Capture the cell that displays the provided text and extract its [x, y] central coordinate. 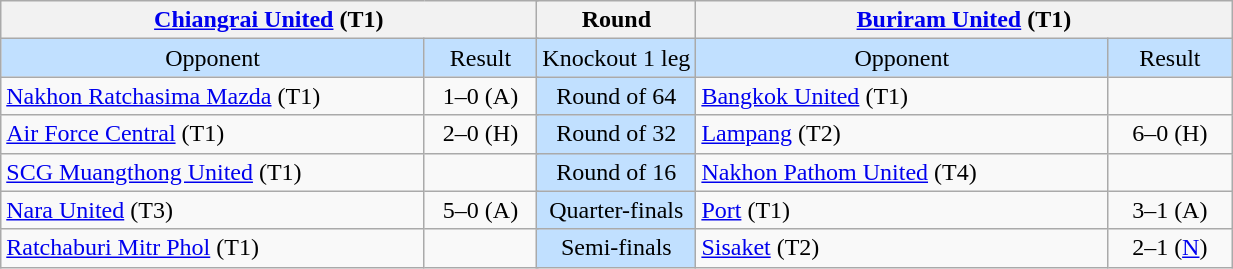
Chiangrai United (T1) [269, 20]
Nakhon Pathom United (T4) [902, 172]
Round of 32 [616, 134]
Quarter-finals [616, 210]
Semi-finals [616, 248]
Sisaket (T2) [902, 248]
Round [616, 20]
Air Force Central (T1) [212, 134]
Round of 64 [616, 96]
3–1 (A) [1170, 210]
Port (T1) [902, 210]
Nakhon Ratchasima Mazda (T1) [212, 96]
Bangkok United (T1) [902, 96]
5–0 (A) [480, 210]
6–0 (H) [1170, 134]
Buriram United (T1) [964, 20]
SCG Muangthong United (T1) [212, 172]
Ratchaburi Mitr Phol (T1) [212, 248]
1–0 (A) [480, 96]
2–1 (N) [1170, 248]
Knockout 1 leg [616, 58]
Round of 16 [616, 172]
Lampang (T2) [902, 134]
Nara United (T3) [212, 210]
2–0 (H) [480, 134]
